Return the (X, Y) coordinate for the center point of the cell that contains the specified text.  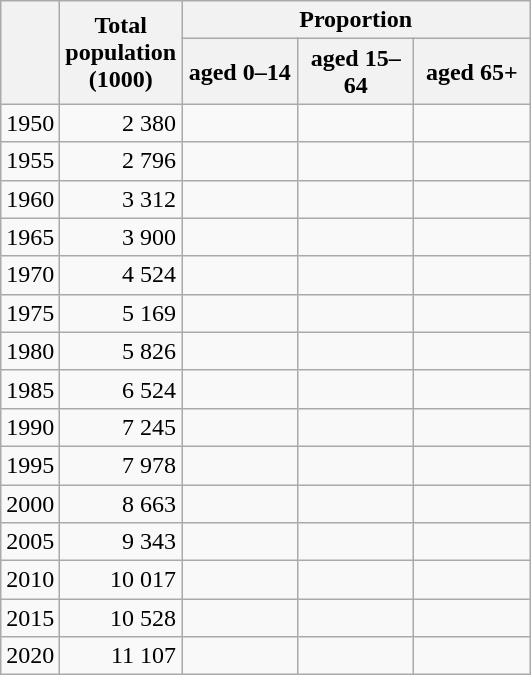
2 380 (121, 123)
10 528 (121, 618)
2000 (30, 503)
1975 (30, 313)
9 343 (121, 542)
1980 (30, 351)
2015 (30, 618)
10 017 (121, 580)
Total population (1000) (121, 52)
7 978 (121, 465)
1965 (30, 237)
2010 (30, 580)
1970 (30, 275)
5 169 (121, 313)
2005 (30, 542)
2 796 (121, 161)
1955 (30, 161)
1950 (30, 123)
Proportion (356, 20)
6 524 (121, 389)
1990 (30, 427)
1960 (30, 199)
1985 (30, 389)
11 107 (121, 656)
aged 0–14 (240, 72)
3 900 (121, 237)
aged 65+ (472, 72)
2020 (30, 656)
5 826 (121, 351)
1995 (30, 465)
aged 15–64 (356, 72)
8 663 (121, 503)
4 524 (121, 275)
3 312 (121, 199)
7 245 (121, 427)
